Pinpoint the cell where the given text exists, returning its [x, y] midpoint coordinate. 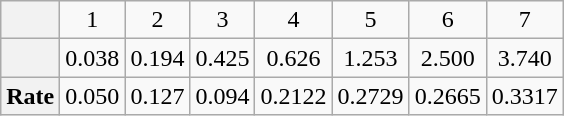
3.740 [524, 58]
0.2122 [294, 96]
0.425 [222, 58]
0.038 [92, 58]
0.3317 [524, 96]
0.127 [158, 96]
2.500 [448, 58]
6 [448, 20]
Rate [30, 96]
7 [524, 20]
1 [92, 20]
1.253 [370, 58]
0.626 [294, 58]
2 [158, 20]
0.2729 [370, 96]
3 [222, 20]
0.050 [92, 96]
0.094 [222, 96]
0.2665 [448, 96]
4 [294, 20]
5 [370, 20]
0.194 [158, 58]
